From the cell containing the given text, extract its center point as [x, y] coordinate. 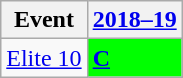
2018–19 [134, 20]
Elite 10 [44, 58]
Event [44, 20]
C [134, 58]
